Output the (X, Y) coordinate of the center of the cell containing the given text.  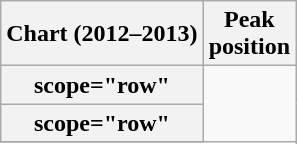
Peakposition (249, 34)
Chart (2012–2013) (102, 34)
